Return [X, Y] of the center of cell containing provided text 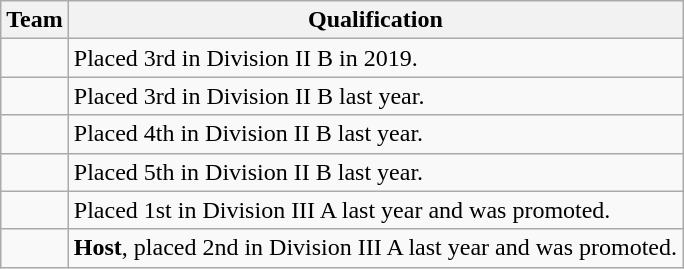
Placed 1st in Division III A last year and was promoted. [375, 210]
Team [35, 20]
Placed 3rd in Division II B in 2019. [375, 58]
Host, placed 2nd in Division III A last year and was promoted. [375, 248]
Placed 5th in Division II B last year. [375, 172]
Placed 4th in Division II B last year. [375, 134]
Placed 3rd in Division II B last year. [375, 96]
Qualification [375, 20]
